Provide the (x, y) coordinate of the cell's center where the given text is located.  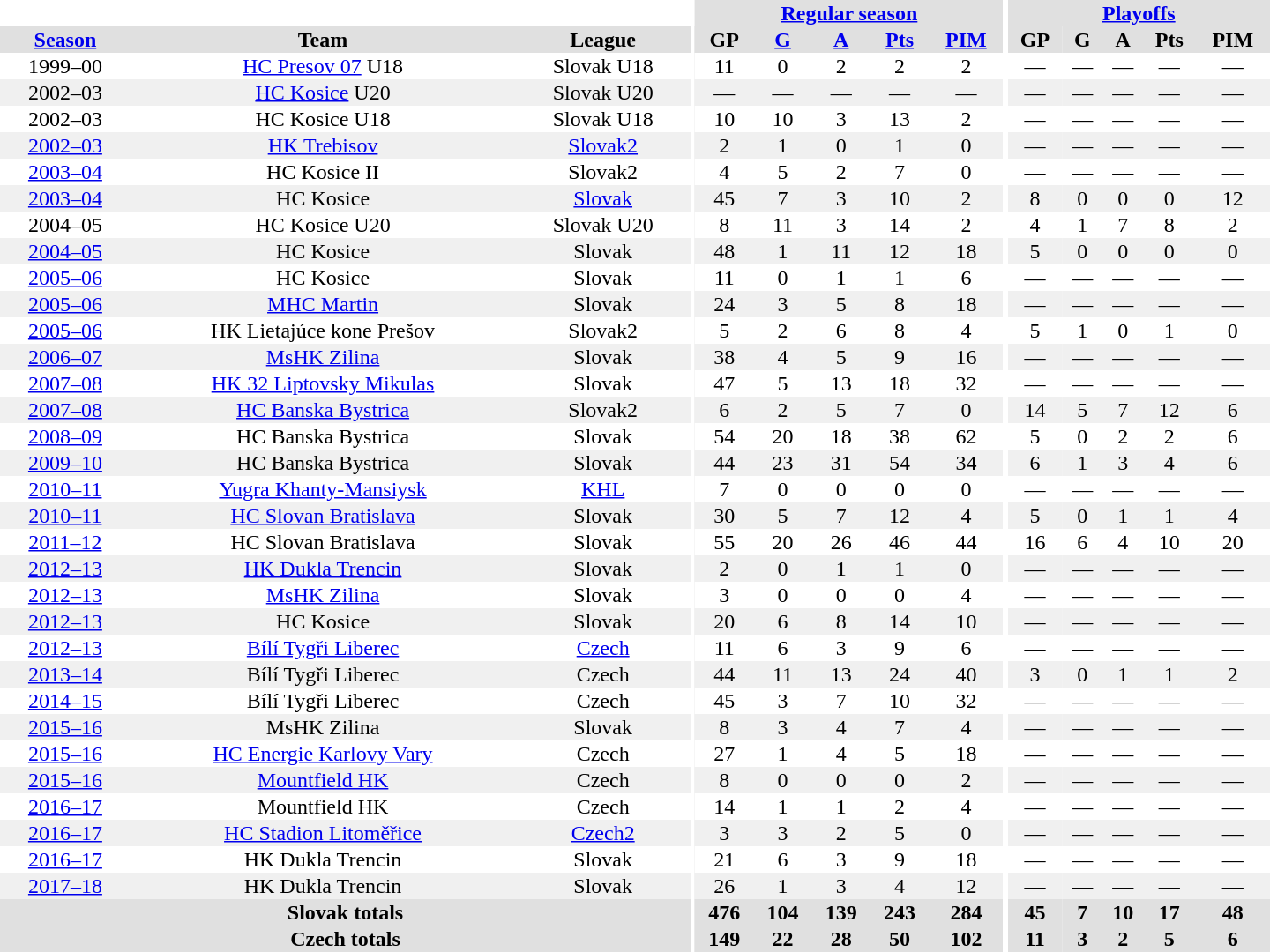
2013–14 (65, 674)
139 (841, 912)
HK Trebisov (323, 145)
149 (724, 939)
27 (724, 754)
HK 32 Liptovsky Mikulas (323, 383)
2017–18 (65, 886)
2008–09 (65, 436)
HC Presov 07 U18 (323, 66)
MHC Martin (323, 304)
243 (900, 912)
55 (724, 542)
104 (782, 912)
League (603, 40)
21 (724, 859)
17 (1169, 912)
50 (900, 939)
HC Stadion Litoměřice (323, 833)
102 (966, 939)
23 (782, 463)
476 (724, 912)
30 (724, 516)
22 (782, 939)
284 (966, 912)
HC Kosice U18 (323, 119)
HK Lietajúce kone Prešov (323, 331)
HC Kosice II (323, 172)
1999–00 (65, 66)
Playoffs (1139, 13)
Team (323, 40)
Yugra Khanty-Mansiysk (323, 489)
Czech totals (346, 939)
2014–15 (65, 701)
Regular season (848, 13)
KHL (603, 489)
34 (966, 463)
40 (966, 674)
62 (966, 436)
28 (841, 939)
2009–10 (65, 463)
2011–12 (65, 542)
2006–07 (65, 357)
HC Energie Karlovy Vary (323, 754)
Slovak totals (346, 912)
Czech2 (603, 833)
Season (65, 40)
46 (900, 542)
47 (724, 383)
31 (841, 463)
